Find where the given text appears and provide that cell's center as [x, y] coordinate. 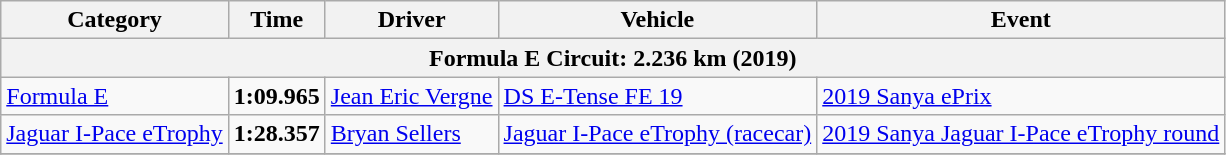
1:28.357 [276, 134]
Event [1021, 20]
DS E-Tense FE 19 [658, 96]
Category [114, 20]
Jaguar I-Pace eTrophy [114, 134]
Jean Eric Vergne [412, 96]
Driver [412, 20]
2019 Sanya Jaguar I-Pace eTrophy round [1021, 134]
Bryan Sellers [412, 134]
1:09.965 [276, 96]
Formula E Circuit: 2.236 km (2019) [613, 58]
Jaguar I-Pace eTrophy (racecar) [658, 134]
Vehicle [658, 20]
2019 Sanya ePrix [1021, 96]
Formula E [114, 96]
Time [276, 20]
